Output the [x, y] coordinate of the center of the cell containing the given text.  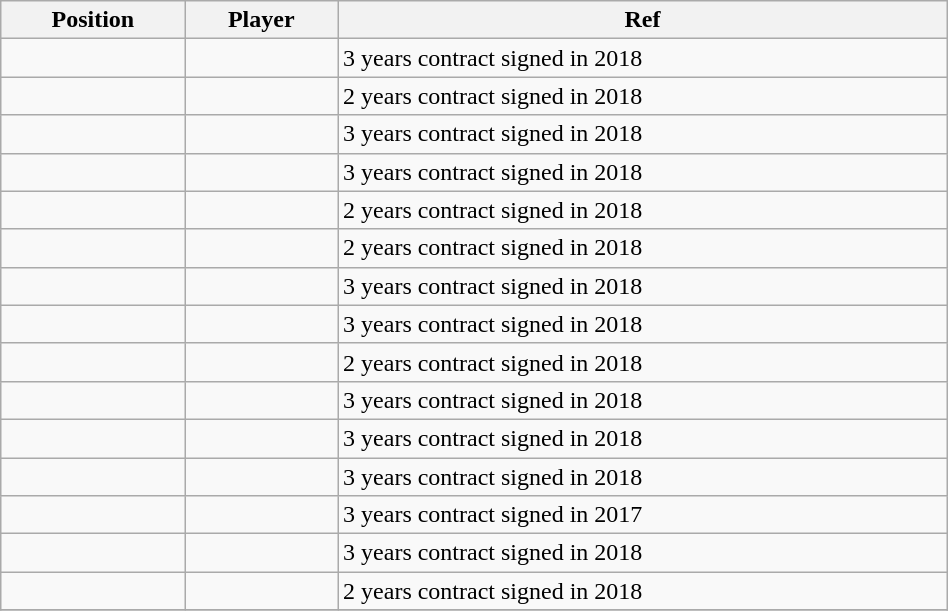
Position [93, 20]
Ref [643, 20]
3 years contract signed in 2017 [643, 515]
Player [262, 20]
